Return (X, Y) of the center of cell containing provided text 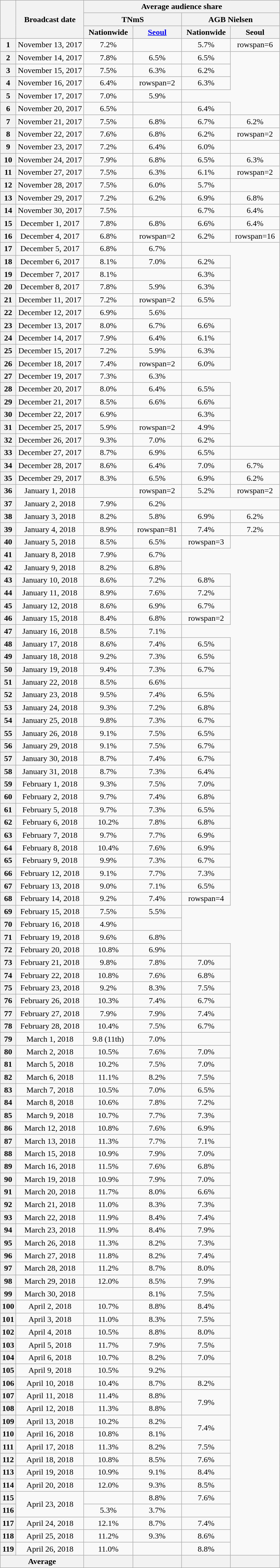
February 6, 2018 (50, 822)
64 (8, 848)
19 (8, 274)
February 19, 2018 (50, 937)
11.8% (108, 1256)
114 (8, 1485)
February 9, 2018 (50, 861)
December 5, 2017 (50, 249)
December 20, 2017 (50, 389)
11.5% (108, 1166)
February 20, 2018 (50, 950)
66 (8, 873)
71 (8, 937)
89 (8, 1166)
12 (8, 185)
116 (8, 1510)
November 14, 2017 (50, 58)
15 (8, 223)
December 1, 2017 (50, 223)
86 (8, 1128)
3.7% (157, 1510)
97 (8, 1268)
November 30, 2017 (50, 211)
72 (8, 950)
March 12, 2018 (50, 1128)
December 12, 2017 (50, 312)
1 (8, 45)
March 27, 2018 (50, 1256)
4 (8, 83)
5.2% (206, 491)
April 9, 2018 (50, 1370)
March 20, 2018 (50, 1192)
85 (8, 1115)
January 8, 2018 (50, 554)
November 24, 2017 (50, 160)
February 21, 2018 (50, 962)
April 17, 2018 (50, 1447)
83 (8, 1090)
100 (8, 1306)
51 (8, 682)
February 16, 2018 (50, 924)
67 (8, 886)
48 (8, 644)
January 30, 2018 (50, 758)
March 8, 2018 (50, 1103)
November 28, 2017 (50, 185)
December 6, 2017 (50, 262)
February 2, 2018 (50, 797)
November 29, 2017 (50, 198)
10.6% (108, 1103)
March 16, 2018 (50, 1166)
December 28, 2017 (50, 465)
January 26, 2018 (50, 733)
5.8% (157, 516)
January 2, 2018 (50, 504)
95 (8, 1243)
11 (8, 172)
78 (8, 1026)
March 30, 2018 (50, 1294)
39 (8, 529)
53 (8, 707)
March 22, 2018 (50, 1217)
January 25, 2018 (50, 720)
70 (8, 924)
January 15, 2018 (50, 618)
9.4% (108, 669)
10.3% (108, 1001)
5 (8, 96)
28 (8, 389)
March 1, 2018 (50, 1039)
February 8, 2018 (50, 848)
March 15, 2018 (50, 1153)
22 (8, 312)
77 (8, 1014)
96 (8, 1256)
April 26, 2018 (50, 1549)
February 13, 2018 (50, 886)
November 27, 2017 (50, 172)
105 (8, 1370)
March 28, 2018 (50, 1268)
21 (8, 300)
April 11, 2018 (50, 1396)
62 (8, 822)
December 13, 2017 (50, 325)
9.5% (108, 695)
11.4% (108, 1396)
February 5, 2018 (50, 810)
April 2, 2018 (50, 1306)
March 23, 2018 (50, 1230)
April 20, 2018 (50, 1485)
9.8 (11th) (108, 1039)
December 4, 2017 (50, 236)
January 19, 2018 (50, 669)
rowspan=6 (255, 45)
5.6% (157, 312)
January 22, 2018 (50, 682)
December 8, 2017 (50, 287)
57 (8, 758)
94 (8, 1230)
March 6, 2018 (50, 1077)
January 10, 2018 (50, 580)
13 (8, 198)
88 (8, 1153)
April 23, 2018 (50, 1504)
24 (8, 338)
50 (8, 669)
63 (8, 835)
December 29, 2017 (50, 478)
April 10, 2018 (50, 1383)
April 5, 2018 (50, 1345)
April 3, 2018 (50, 1319)
February 22, 2018 (50, 975)
April 25, 2018 (50, 1536)
March 13, 2018 (50, 1141)
47 (8, 631)
18 (8, 262)
49 (8, 657)
9 (8, 147)
March 9, 2018 (50, 1115)
April 18, 2018 (50, 1460)
November 21, 2017 (50, 121)
February 7, 2018 (50, 835)
March 2, 2018 (50, 1052)
10 (8, 160)
3 (8, 70)
6 (8, 108)
TNmS (133, 19)
56 (8, 746)
112 (8, 1460)
5.3% (108, 1510)
November 15, 2017 (50, 70)
March 7, 2018 (50, 1090)
February 12, 2018 (50, 873)
12.1% (108, 1523)
79 (8, 1039)
December 21, 2017 (50, 402)
January 17, 2018 (50, 644)
April 13, 2018 (50, 1421)
90 (8, 1179)
November 16, 2017 (50, 83)
99 (8, 1294)
101 (8, 1319)
14 (8, 211)
104 (8, 1357)
31 (8, 427)
rowspan=16 (255, 236)
43 (8, 580)
65 (8, 861)
118 (8, 1536)
January 18, 2018 (50, 657)
35 (8, 478)
January 11, 2018 (50, 593)
23 (8, 325)
36 (8, 491)
January 5, 2018 (50, 542)
7 (8, 121)
11.1% (108, 1077)
December 19, 2017 (50, 376)
76 (8, 1001)
March 5, 2018 (50, 1064)
108 (8, 1409)
117 (8, 1523)
January 16, 2018 (50, 631)
February 23, 2018 (50, 988)
Average audience share (182, 7)
December 11, 2017 (50, 300)
February 26, 2018 (50, 1001)
November 23, 2017 (50, 147)
March 21, 2018 (50, 1205)
rowspan=3 (206, 542)
102 (8, 1332)
69 (8, 911)
December 22, 2017 (50, 415)
75 (8, 988)
59 (8, 784)
March 29, 2018 (50, 1281)
April 6, 2018 (50, 1357)
5.5% (157, 911)
9.6% (108, 937)
41 (8, 554)
January 4, 2018 (50, 529)
34 (8, 465)
rowspan=4 (206, 899)
44 (8, 593)
55 (8, 733)
December 7, 2017 (50, 274)
January 3, 2018 (50, 516)
82 (8, 1077)
40 (8, 542)
December 14, 2017 (50, 338)
98 (8, 1281)
119 (8, 1549)
January 1, 2018 (50, 491)
January 23, 2018 (50, 695)
87 (8, 1141)
45 (8, 606)
61 (8, 810)
60 (8, 797)
8 (8, 134)
April 19, 2018 (50, 1472)
74 (8, 975)
73 (8, 962)
16 (8, 236)
April 24, 2018 (50, 1523)
November 13, 2017 (50, 45)
November 17, 2017 (50, 96)
February 1, 2018 (50, 784)
AGB Nielsen (230, 19)
March 19, 2018 (50, 1179)
December 18, 2017 (50, 363)
January 29, 2018 (50, 746)
April 4, 2018 (50, 1332)
80 (8, 1052)
107 (8, 1396)
32 (8, 440)
January 24, 2018 (50, 707)
February 14, 2018 (50, 899)
84 (8, 1103)
December 26, 2017 (50, 440)
March 26, 2018 (50, 1243)
November 20, 2017 (50, 108)
109 (8, 1421)
January 12, 2018 (50, 606)
91 (8, 1192)
46 (8, 618)
February 28, 2018 (50, 1026)
2 (8, 58)
April 12, 2018 (50, 1409)
29 (8, 402)
January 9, 2018 (50, 568)
April 16, 2018 (50, 1434)
37 (8, 504)
68 (8, 899)
103 (8, 1345)
58 (8, 771)
111 (8, 1447)
17 (8, 249)
Broadcast date (50, 19)
81 (8, 1064)
93 (8, 1217)
20 (8, 287)
92 (8, 1205)
February 15, 2018 (50, 911)
30 (8, 415)
110 (8, 1434)
113 (8, 1472)
January 31, 2018 (50, 771)
26 (8, 363)
Average (42, 1561)
27 (8, 376)
December 27, 2017 (50, 453)
December 15, 2017 (50, 351)
42 (8, 568)
25 (8, 351)
54 (8, 720)
33 (8, 453)
38 (8, 516)
9.9% (108, 861)
52 (8, 695)
9.0% (108, 886)
115 (8, 1498)
November 22, 2017 (50, 134)
rowspan=81 (157, 529)
106 (8, 1383)
December 25, 2017 (50, 427)
February 27, 2018 (50, 1014)
